For the text-containing cell, return its midpoint in (x, y) coordinate format. 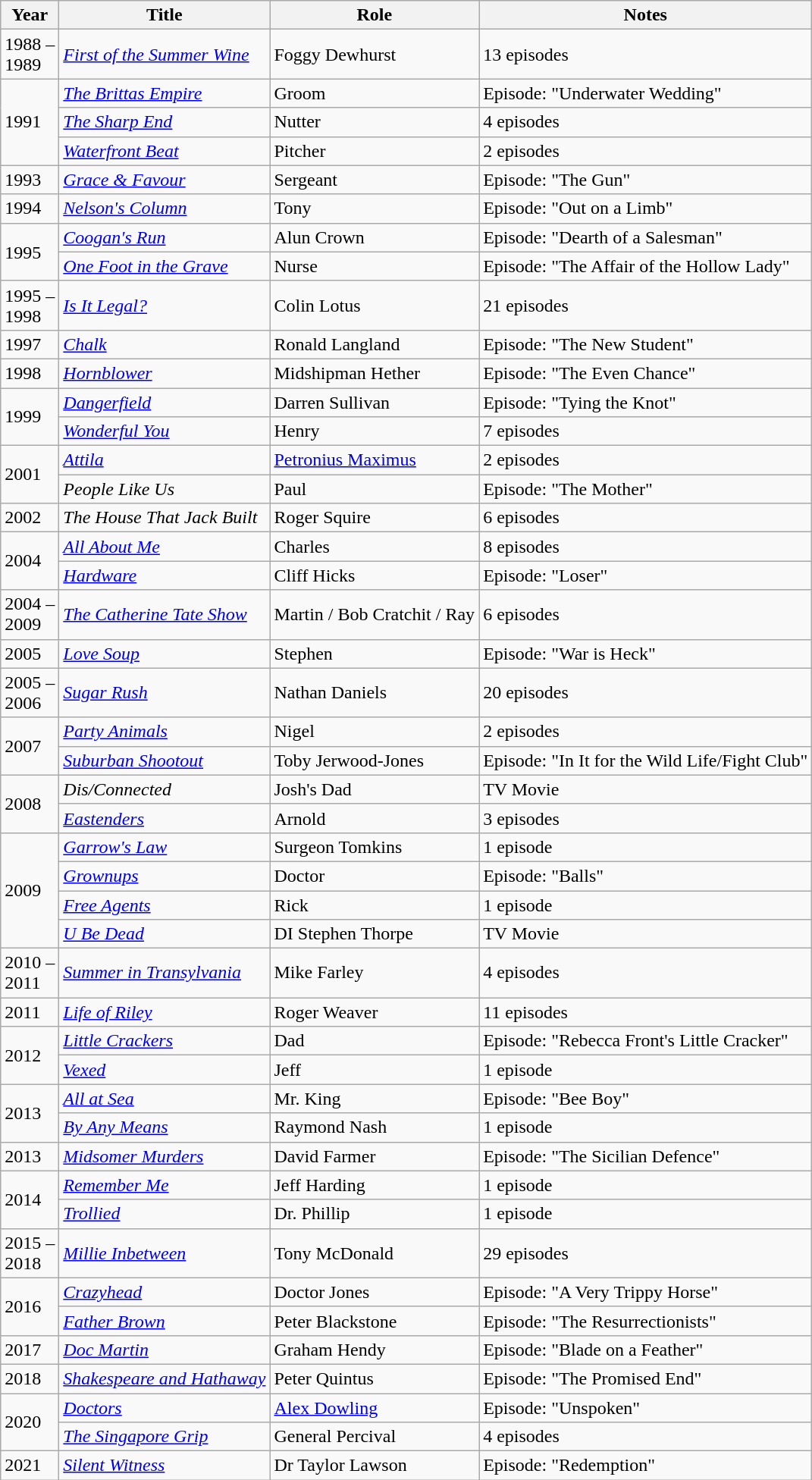
20 episodes (646, 693)
Trollied (165, 1214)
Midsomer Murders (165, 1156)
Jeff (375, 1070)
Hardware (165, 575)
Episode: "The Mother" (646, 489)
Alex Dowling (375, 1408)
Dangerfield (165, 403)
Toby Jerwood-Jones (375, 760)
Darren Sullivan (375, 403)
11 episodes (646, 1012)
Alun Crown (375, 237)
First of the Summer Wine (165, 55)
Suburban Shootout (165, 760)
Nelson's Column (165, 209)
Shakespeare and Hathaway (165, 1378)
Summer in Transylvania (165, 974)
1994 (30, 209)
People Like Us (165, 489)
2005 (30, 654)
Doctors (165, 1408)
The Singapore Grip (165, 1437)
2005 –2006 (30, 693)
The Brittas Empire (165, 93)
Episode: "A Very Trippy Horse" (646, 1292)
Nurse (375, 266)
Garrow's Law (165, 847)
Remember Me (165, 1185)
21 episodes (646, 305)
Tony (375, 209)
2007 (30, 746)
Colin Lotus (375, 305)
Dis/Connected (165, 789)
1995 (30, 252)
Wonderful You (165, 431)
2004 –2009 (30, 614)
Dr. Phillip (375, 1214)
Episode: "The Gun" (646, 180)
1999 (30, 417)
Coogan's Run (165, 237)
Cliff Hicks (375, 575)
Petronius Maximus (375, 460)
Nathan Daniels (375, 693)
Nutter (375, 122)
2008 (30, 804)
Episode: "Dearth of a Salesman" (646, 237)
2002 (30, 518)
Episode: "Loser" (646, 575)
Episode: "The Affair of the Hollow Lady" (646, 266)
2017 (30, 1350)
Doc Martin (165, 1350)
1993 (30, 180)
1998 (30, 373)
Episode: "Bee Boy" (646, 1099)
1995 –1998 (30, 305)
Life of Riley (165, 1012)
Groom (375, 93)
1988 –1989 (30, 55)
2009 (30, 890)
3 episodes (646, 818)
Eastenders (165, 818)
Year (30, 15)
DI Stephen Thorpe (375, 934)
Crazyhead (165, 1292)
All at Sea (165, 1099)
Episode: "The New Student" (646, 344)
Mike Farley (375, 974)
2016 (30, 1306)
Pitcher (375, 151)
The House That Jack Built (165, 518)
One Foot in the Grave (165, 266)
Episode: "The Resurrectionists" (646, 1321)
Paul (375, 489)
Episode: "The Sicilian Defence" (646, 1156)
29 episodes (646, 1253)
Grownups (165, 876)
Is It Legal? (165, 305)
Dr Taylor Lawson (375, 1466)
Party Animals (165, 732)
Episode: "Blade on a Feather" (646, 1350)
Jeff Harding (375, 1185)
Peter Quintus (375, 1378)
Episode: "Underwater Wedding" (646, 93)
Martin / Bob Cratchit / Ray (375, 614)
Ronald Langland (375, 344)
Role (375, 15)
Nigel (375, 732)
Notes (646, 15)
By Any Means (165, 1127)
2021 (30, 1466)
1991 (30, 122)
Episode: "Tying the Knot" (646, 403)
Doctor (375, 876)
Graham Hendy (375, 1350)
The Catherine Tate Show (165, 614)
David Farmer (375, 1156)
2020 (30, 1422)
Foggy Dewhurst (375, 55)
2001 (30, 475)
Episode: "The Promised End" (646, 1378)
Rick (375, 905)
2012 (30, 1055)
2015 –2018 (30, 1253)
2018 (30, 1378)
Sugar Rush (165, 693)
Doctor Jones (375, 1292)
Roger Squire (375, 518)
Vexed (165, 1070)
Stephen (375, 654)
Waterfront Beat (165, 151)
Hornblower (165, 373)
2004 (30, 561)
2011 (30, 1012)
Episode: "Redemption" (646, 1466)
Grace & Favour (165, 180)
Episode: "The Even Chance" (646, 373)
Episode: "Balls" (646, 876)
13 episodes (646, 55)
2014 (30, 1199)
Henry (375, 431)
7 episodes (646, 431)
Episode: "War is Heck" (646, 654)
8 episodes (646, 547)
Roger Weaver (375, 1012)
Josh's Dad (375, 789)
Episode: "Out on a Limb" (646, 209)
Millie Inbetween (165, 1253)
Father Brown (165, 1321)
Silent Witness (165, 1466)
Sergeant (375, 180)
Episode: "Unspoken" (646, 1408)
Chalk (165, 344)
Tony McDonald (375, 1253)
U Be Dead (165, 934)
Peter Blackstone (375, 1321)
The Sharp End (165, 122)
Love Soup (165, 654)
General Percival (375, 1437)
Dad (375, 1041)
Little Crackers (165, 1041)
Attila (165, 460)
Charles (375, 547)
Episode: "In It for the Wild Life/Fight Club" (646, 760)
Midshipman Hether (375, 373)
2010 –2011 (30, 974)
Arnold (375, 818)
Free Agents (165, 905)
1997 (30, 344)
Episode: "Rebecca Front's Little Cracker" (646, 1041)
Raymond Nash (375, 1127)
Surgeon Tomkins (375, 847)
Mr. King (375, 1099)
Title (165, 15)
All About Me (165, 547)
